Scan for the cell matching the given text and deliver its [X, Y] coordinate at center. 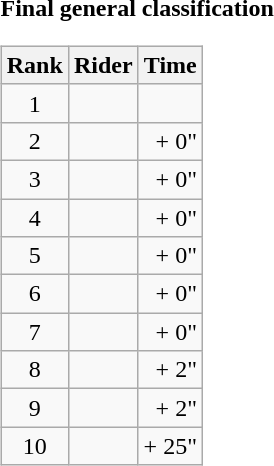
5 [34, 256]
2 [34, 141]
Rank [34, 65]
Rider [103, 65]
7 [34, 332]
10 [34, 446]
1 [34, 103]
3 [34, 179]
4 [34, 217]
9 [34, 408]
Time [170, 65]
+ 25" [170, 446]
8 [34, 370]
6 [34, 294]
